Capture the cell that displays the provided text and extract its (X, Y) central coordinate. 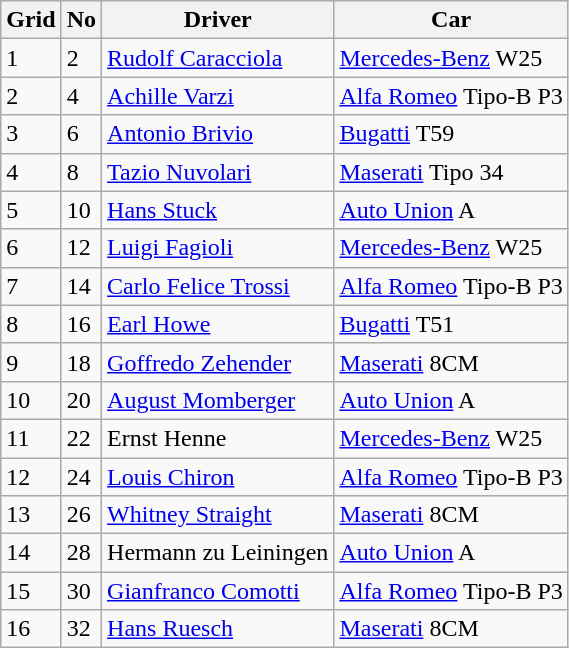
Bugatti T59 (451, 134)
No (81, 20)
5 (31, 210)
Grid (31, 20)
Antonio Brivio (218, 134)
20 (81, 400)
Luigi Fagioli (218, 248)
18 (81, 362)
August Momberger (218, 400)
22 (81, 438)
Maserati Tipo 34 (451, 172)
Car (451, 20)
7 (31, 286)
Ernst Henne (218, 438)
Carlo Felice Trossi (218, 286)
1 (31, 58)
Achille Varzi (218, 96)
11 (31, 438)
9 (31, 362)
Goffredo Zehender (218, 362)
15 (31, 591)
Whitney Straight (218, 515)
Earl Howe (218, 324)
Hermann zu Leiningen (218, 553)
Tazio Nuvolari (218, 172)
3 (31, 134)
Bugatti T51 (451, 324)
Louis Chiron (218, 477)
Driver (218, 20)
32 (81, 629)
Hans Ruesch (218, 629)
30 (81, 591)
13 (31, 515)
26 (81, 515)
28 (81, 553)
Gianfranco Comotti (218, 591)
Rudolf Caracciola (218, 58)
24 (81, 477)
Hans Stuck (218, 210)
